Detect which cell encompasses the target text, then output its (X, Y) center coordinate. 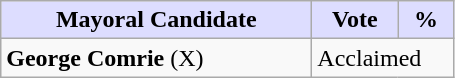
Mayoral Candidate (156, 20)
George Comrie (X) (156, 58)
Vote (355, 20)
% (426, 20)
Acclaimed (383, 58)
